Pinpoint the cell where the given text exists, returning its [x, y] midpoint coordinate. 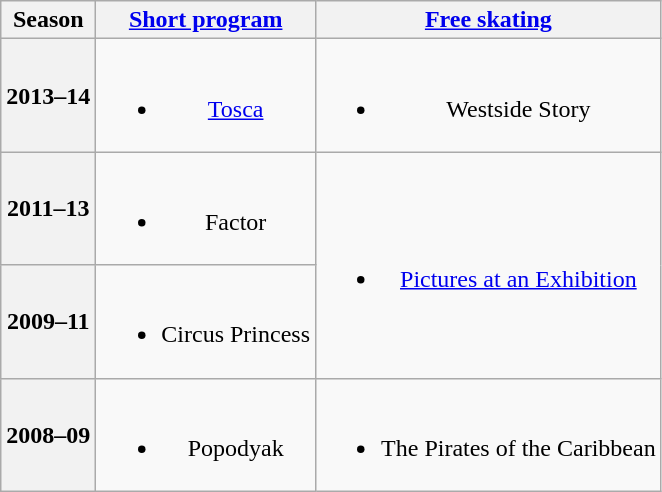
Factor [206, 208]
Short program [206, 20]
Season [48, 20]
2009–11 [48, 322]
2011–13 [48, 208]
Free skating [489, 20]
Tosca [206, 96]
The Pirates of the Caribbean [489, 434]
Westside Story [489, 96]
2013–14 [48, 96]
2008–09 [48, 434]
Circus Princess [206, 322]
Popodyak [206, 434]
Pictures at an Exhibition [489, 265]
